Return [X, Y] of the center of cell containing provided text 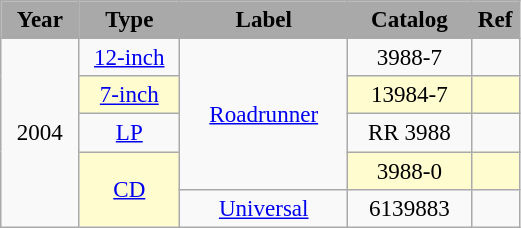
Catalog [410, 20]
7-inch [130, 95]
CD [130, 190]
Type [130, 20]
RR 3988 [410, 133]
12-inch [130, 57]
13984-7 [410, 95]
6139883 [410, 208]
LP [130, 133]
Label [264, 20]
2004 [40, 132]
Roadrunner [264, 114]
3988-7 [410, 57]
Ref [495, 20]
3988-0 [410, 171]
Year [40, 20]
Universal [264, 208]
